Extract the [x, y] coordinate from the center of the cell holding the provided text.  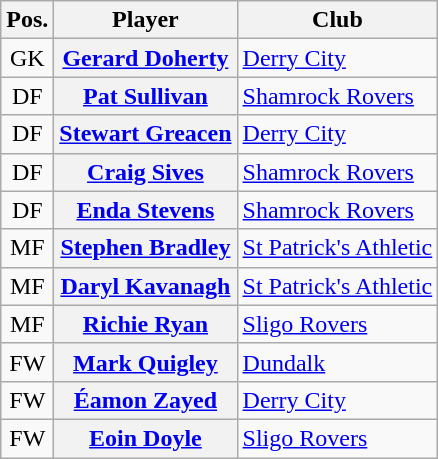
Dundalk [338, 362]
Craig Sives [146, 172]
Enda Stevens [146, 210]
Stewart Greacen [146, 134]
Pos. [28, 20]
Gerard Doherty [146, 58]
Pat Sullivan [146, 96]
Daryl Kavanagh [146, 286]
Richie Ryan [146, 324]
Eoin Doyle [146, 438]
Stephen Bradley [146, 248]
GK [28, 58]
Mark Quigley [146, 362]
Éamon Zayed [146, 400]
Club [338, 20]
Player [146, 20]
